Scan for the cell matching the given text and deliver its [x, y] coordinate at center. 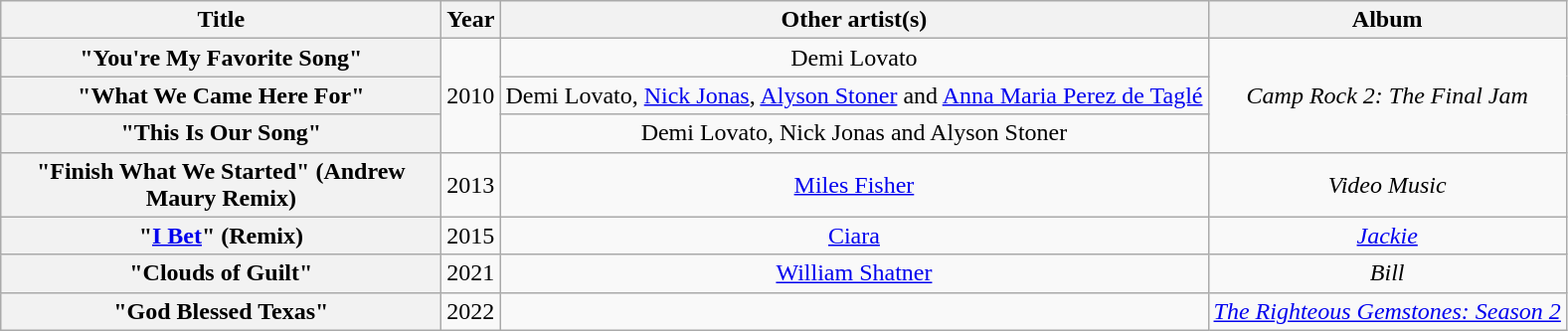
Album [1387, 20]
Video Music [1387, 185]
Ciara [854, 236]
Miles Fisher [854, 185]
"Finish What We Started" (Andrew Maury Remix) [221, 185]
The Righteous Gemstones: Season 2 [1387, 311]
Bill [1387, 273]
2013 [471, 185]
Other artist(s) [854, 20]
Jackie [1387, 236]
Title [221, 20]
William Shatner [854, 273]
Year [471, 20]
"Clouds of Guilt" [221, 273]
2022 [471, 311]
2021 [471, 273]
Demi Lovato [854, 58]
2010 [471, 95]
Demi Lovato, Nick Jonas and Alyson Stoner [854, 133]
Demi Lovato, Nick Jonas, Alyson Stoner and Anna Maria Perez de Taglé [854, 95]
Camp Rock 2: The Final Jam [1387, 95]
"This Is Our Song" [221, 133]
"I Bet" (Remix) [221, 236]
"You're My Favorite Song" [221, 58]
"What We Came Here For" [221, 95]
2015 [471, 236]
"God Blessed Texas" [221, 311]
